For the text-containing cell, return its midpoint in [x, y] coordinate format. 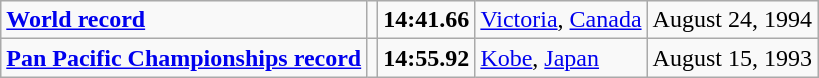
August 24, 1994 [732, 20]
Pan Pacific Championships record [184, 58]
Victoria, Canada [561, 20]
August 15, 1993 [732, 58]
Kobe, Japan [561, 58]
World record [184, 20]
14:55.92 [426, 58]
14:41.66 [426, 20]
